Determine the [x, y] coordinate at the center of the cell enclosing the given text.  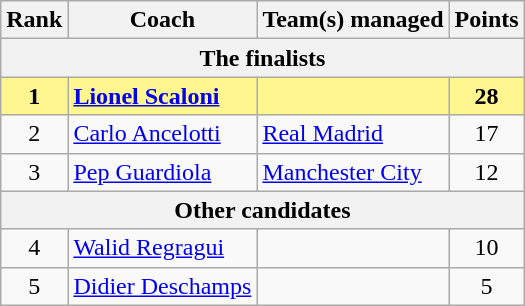
Rank [34, 20]
Points [486, 20]
28 [486, 96]
Pep Guardiola [162, 172]
Manchester City [353, 172]
Walid Regragui [162, 248]
17 [486, 134]
Lionel Scaloni [162, 96]
Didier Deschamps [162, 286]
1 [34, 96]
12 [486, 172]
Real Madrid [353, 134]
4 [34, 248]
3 [34, 172]
Other candidates [262, 210]
Carlo Ancelotti [162, 134]
Team(s) managed [353, 20]
10 [486, 248]
Coach [162, 20]
2 [34, 134]
The finalists [262, 58]
